Extract the [X, Y] coordinate from the center of the cell holding the provided text.  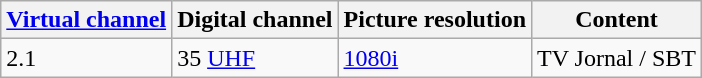
Virtual channel [86, 20]
Digital channel [255, 20]
2.1 [86, 58]
1080i [435, 58]
35 UHF [255, 58]
Content [617, 20]
TV Jornal / SBT [617, 58]
Picture resolution [435, 20]
